Detect which cell encompasses the target text, then output its (x, y) center coordinate. 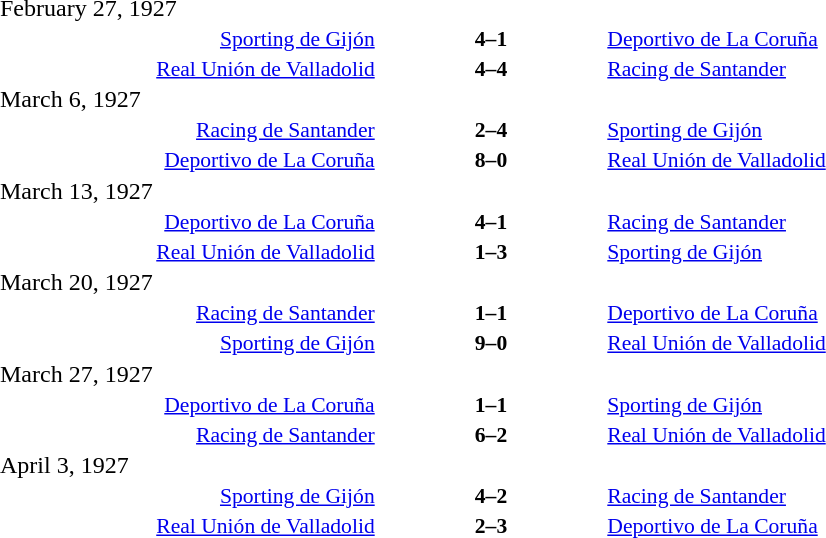
8–0 (492, 160)
4–2 (492, 496)
9–0 (492, 343)
2–4 (492, 130)
6–2 (492, 434)
4–4 (492, 68)
1–3 (492, 252)
